Return the (X, Y) coordinate for the center point of the cell that contains the specified text.  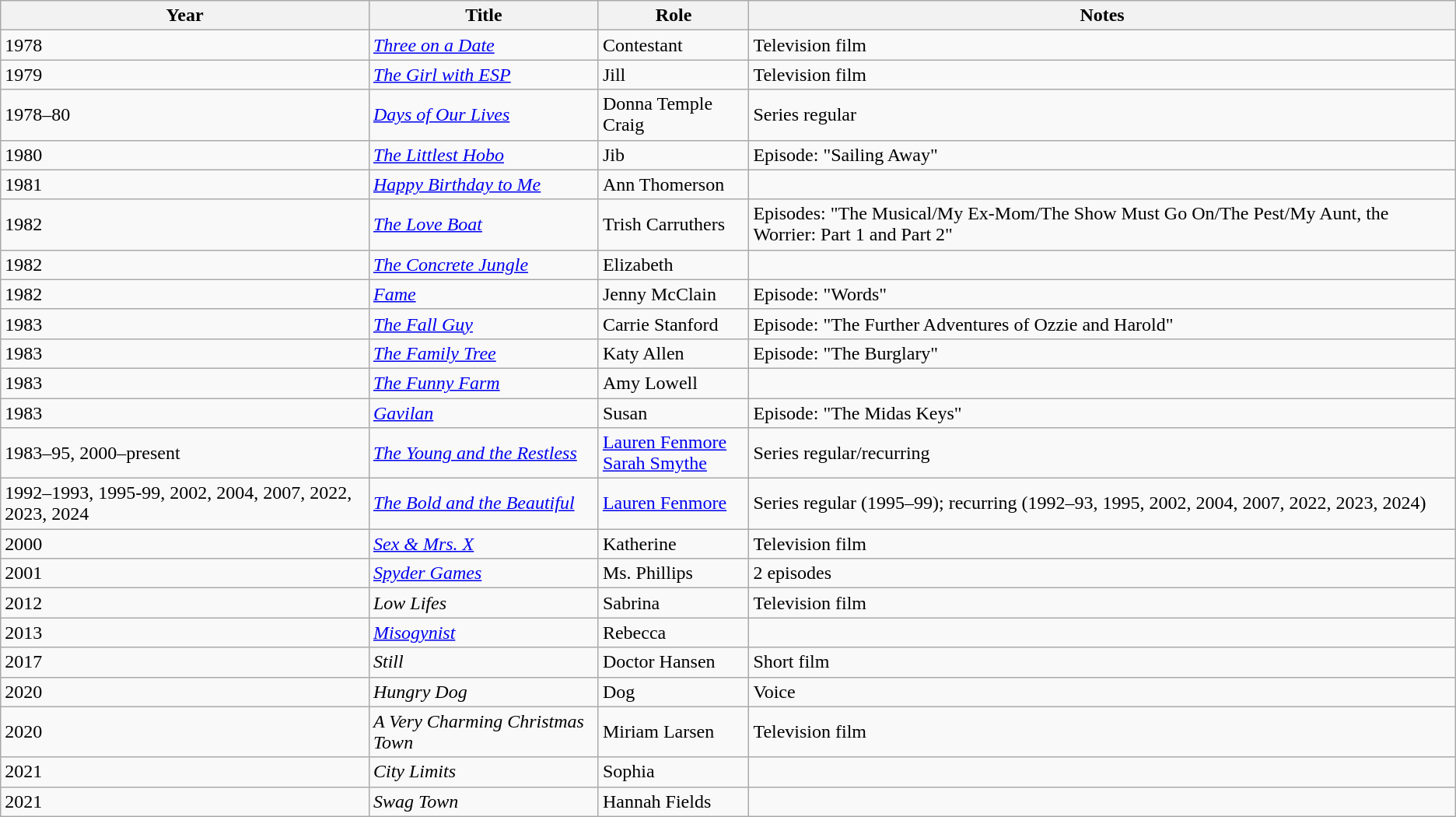
2001 (185, 573)
Episode: "The Burglary" (1102, 353)
Lauren FenmoreSarah Smythe (674, 453)
The Girl with ESP (484, 75)
Episode: "The Further Adventures of Ozzie and Harold" (1102, 324)
The Young and the Restless (484, 453)
Misogynist (484, 633)
Series regular (1995–99); recurring (1992–93, 1995, 2002, 2004, 2007, 2022, 2023, 2024) (1102, 504)
City Limits (484, 772)
Spyder Games (484, 573)
Miriam Larsen (674, 731)
Jib (674, 155)
A Very Charming Christmas Town (484, 731)
The Family Tree (484, 353)
2013 (185, 633)
1992–1993, 1995-99, 2002, 2004, 2007, 2022, 2023, 2024 (185, 504)
1978 (185, 45)
Swag Town (484, 801)
2 episodes (1102, 573)
The Funny Farm (484, 383)
Three on a Date (484, 45)
Sabrina (674, 603)
The Love Boat (484, 224)
Notes (1102, 16)
1983–95, 2000–present (185, 453)
Series regular (1102, 115)
Katherine (674, 544)
Sophia (674, 772)
1980 (185, 155)
Low Lifes (484, 603)
2017 (185, 662)
Gavilan (484, 413)
Fame (484, 294)
Happy Birthday to Me (484, 184)
Year (185, 16)
Hungry Dog (484, 692)
Trish Carruthers (674, 224)
The Concrete Jungle (484, 265)
Hannah Fields (674, 801)
Ms. Phillips (674, 573)
Jenny McClain (674, 294)
Amy Lowell (674, 383)
Contestant (674, 45)
1981 (185, 184)
Doctor Hansen (674, 662)
Donna Temple Craig (674, 115)
2012 (185, 603)
Carrie Stanford (674, 324)
Days of Our Lives (484, 115)
Sex & Mrs. X (484, 544)
Episode: "Sailing Away" (1102, 155)
Title (484, 16)
1979 (185, 75)
Series regular/recurring (1102, 453)
The Littlest Hobo (484, 155)
Susan (674, 413)
Episode: "The Midas Keys" (1102, 413)
Still (484, 662)
The Bold and the Beautiful (484, 504)
Short film (1102, 662)
Katy Allen (674, 353)
Ann Thomerson (674, 184)
Episode: "Words" (1102, 294)
Jill (674, 75)
Lauren Fenmore (674, 504)
Rebecca (674, 633)
2000 (185, 544)
Role (674, 16)
Dog (674, 692)
Elizabeth (674, 265)
1978–80 (185, 115)
Episodes: "The Musical/My Ex-Mom/The Show Must Go On/The Pest/My Aunt, the Worrier: Part 1 and Part 2" (1102, 224)
The Fall Guy (484, 324)
Voice (1102, 692)
